Provide the [X, Y] coordinate of the cell's center where the given text is located.  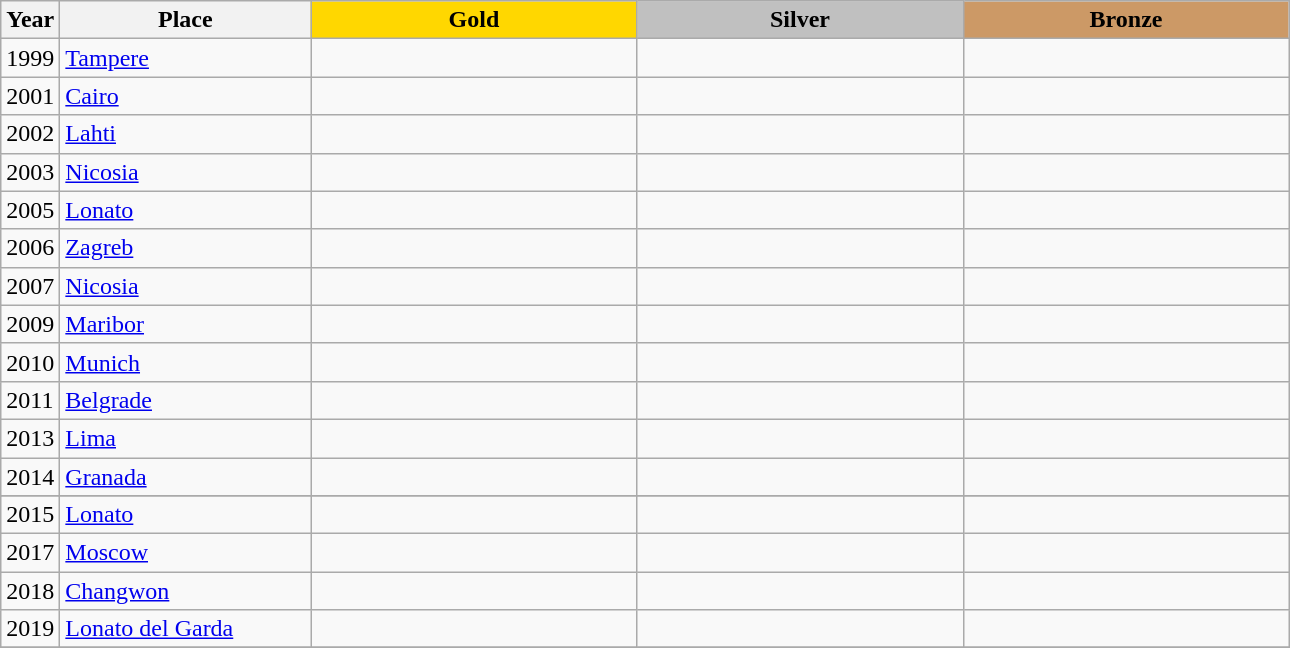
2015 [30, 515]
1999 [30, 58]
Zagreb [186, 248]
2011 [30, 400]
Bronze [1126, 20]
Lima [186, 438]
Place [186, 20]
Silver [800, 20]
2001 [30, 96]
Year [30, 20]
Munich [186, 362]
2003 [30, 172]
Granada [186, 477]
2013 [30, 438]
2007 [30, 286]
2019 [30, 629]
2014 [30, 477]
2006 [30, 248]
Maribor [186, 324]
Moscow [186, 553]
2009 [30, 324]
2002 [30, 134]
2017 [30, 553]
2018 [30, 591]
Belgrade [186, 400]
2010 [30, 362]
Tampere [186, 58]
Gold [474, 20]
Changwon [186, 591]
2005 [30, 210]
Lonato del Garda [186, 629]
Cairo [186, 96]
Lahti [186, 134]
